Determine the [x, y] coordinate at the center of the cell enclosing the given text.  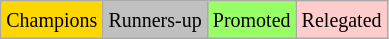
Champions [52, 20]
Relegated [342, 20]
Runners-up [155, 20]
Promoted [252, 20]
